Return the (X, Y) coordinate for the center point of the cell that contains the specified text.  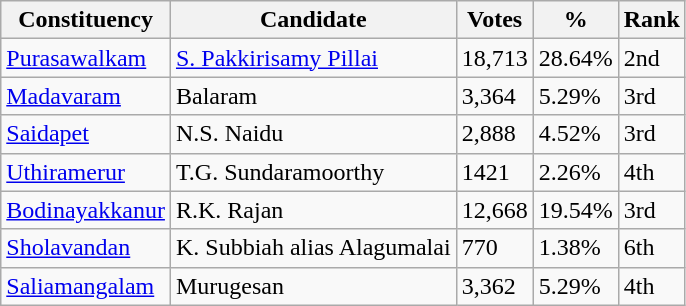
6th (652, 248)
Votes (494, 20)
1.38% (576, 248)
18,713 (494, 58)
Uthiramerur (86, 172)
Saidapet (86, 134)
Murugesan (313, 286)
Rank (652, 20)
4.52% (576, 134)
3,364 (494, 96)
T.G. Sundaramoorthy (313, 172)
28.64% (576, 58)
Madavaram (86, 96)
R.K. Rajan (313, 210)
770 (494, 248)
12,668 (494, 210)
2,888 (494, 134)
% (576, 20)
Saliamangalam (86, 286)
Candidate (313, 20)
Balaram (313, 96)
Purasawalkam (86, 58)
Sholavandan (86, 248)
N.S. Naidu (313, 134)
19.54% (576, 210)
K. Subbiah alias Alagumalai (313, 248)
3,362 (494, 286)
Bodinayakkanur (86, 210)
2.26% (576, 172)
2nd (652, 58)
S. Pakkirisamy Pillai (313, 58)
Constituency (86, 20)
1421 (494, 172)
